Identify which cell holds the provided text, then report its [x, y] central coordinate. 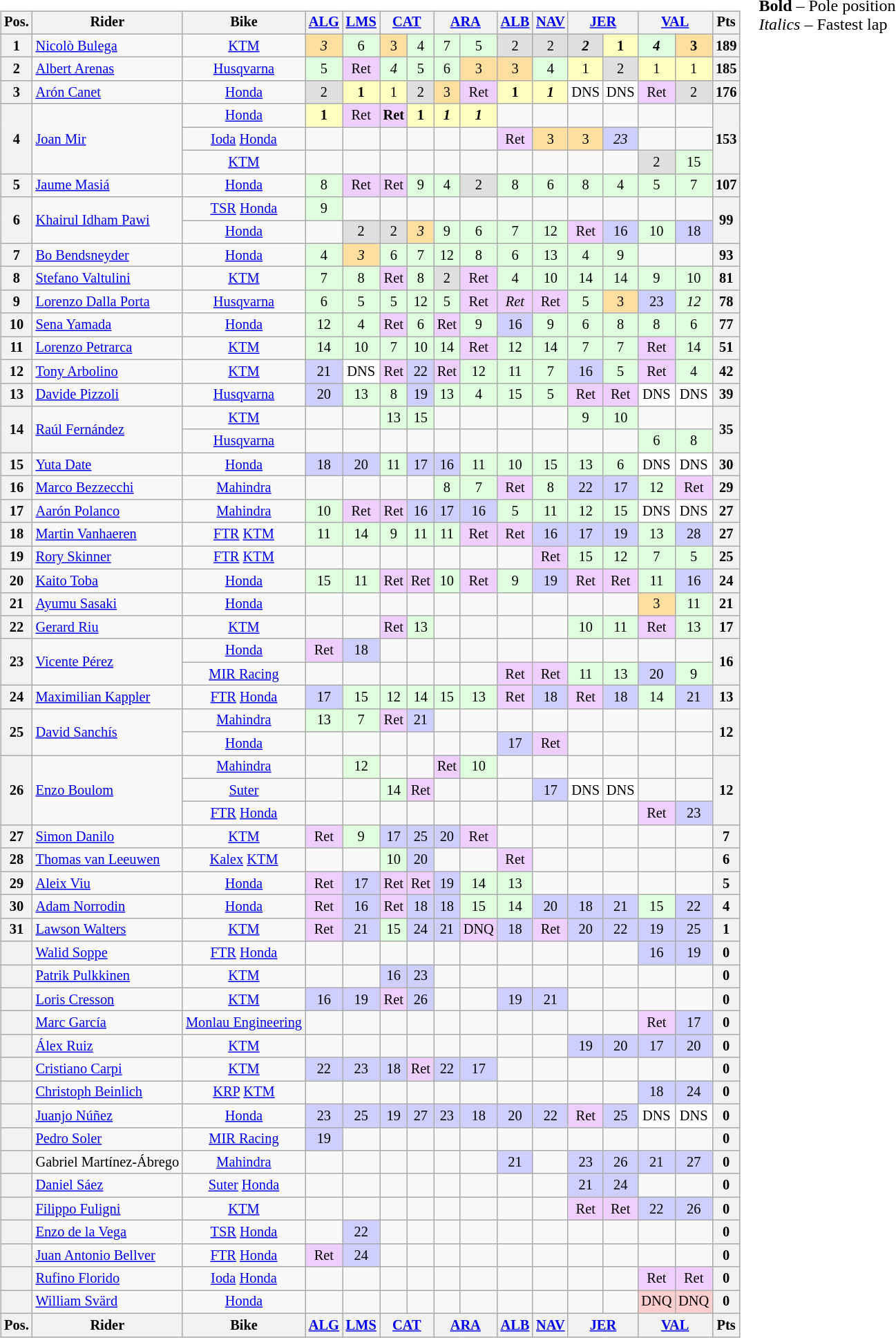
Pedro Soler [108, 1139]
Suter [244, 790]
Arón Canet [108, 93]
Marc García [108, 1023]
Bo Bendsneyder [108, 255]
David Sanchís [108, 731]
42 [726, 371]
Kalex KTM [244, 860]
Adam Norrodin [108, 907]
51 [726, 348]
Walid Soppe [108, 953]
176 [726, 93]
78 [726, 302]
Raúl Fernández [108, 430]
Vicente Pérez [108, 662]
Rory Skinner [108, 558]
Nicolò Bulega [108, 46]
189 [726, 46]
Cristiano Carpi [108, 1069]
Juan Antonio Bellver [108, 1255]
Suter Honda [244, 1185]
Patrik Pulkkinen [108, 977]
KRP KTM [244, 1093]
99 [726, 220]
Daniel Sáez [108, 1185]
Monlau Engineering [244, 1023]
Rufino Florido [108, 1279]
Khairul Idham Pawi [108, 220]
Enzo Boulom [108, 791]
Lorenzo Petrarca [108, 348]
Christoph Beinlich [108, 1093]
35 [726, 430]
Aarón Polanco [108, 511]
31 [17, 930]
81 [726, 279]
153 [726, 138]
Thomas van Leeuwen [108, 860]
Simon Danilo [108, 837]
Maximilian Kappler [108, 697]
Tony Arbolino [108, 371]
Lawson Walters [108, 930]
Davide Pizzoli [108, 395]
Loris Cresson [108, 999]
Martin Vanhaeren [108, 534]
Albert Arenas [108, 69]
Ayumu Sasaki [108, 604]
Álex Ruiz [108, 1046]
107 [726, 185]
Marco Bezzecchi [108, 488]
William Svärd [108, 1302]
Aleix Viu [108, 883]
Filippo Fuligni [108, 1209]
Jaume Masiá [108, 185]
Enzo de la Vega [108, 1232]
Juanjo Núñez [108, 1115]
Kaito Toba [108, 581]
39 [726, 395]
Yuta Date [108, 464]
93 [726, 255]
Joan Mir [108, 138]
Stefano Valtulini [108, 279]
Gerard Riu [108, 628]
77 [726, 325]
Gabriel Martínez-Ábrego [108, 1162]
Sena Yamada [108, 325]
Lorenzo Dalla Porta [108, 302]
185 [726, 69]
